Return [X, Y] of the center of cell containing provided text 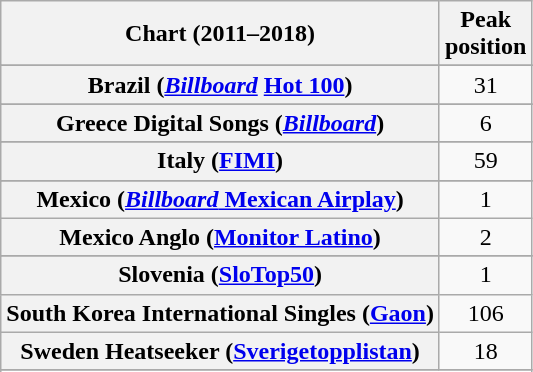
Italy (FIMI) [220, 161]
Slovenia (SloTop50) [220, 275]
31 [485, 85]
Peakposition [485, 34]
Mexico Anglo (Monitor Latino) [220, 237]
Chart (2011–2018) [220, 34]
18 [485, 351]
2 [485, 237]
South Korea International Singles (Gaon) [220, 313]
6 [485, 123]
106 [485, 313]
Brazil (Billboard Hot 100) [220, 85]
Sweden Heatseeker (Sverigetopplistan) [220, 351]
59 [485, 161]
Greece Digital Songs (Billboard) [220, 123]
Mexico (Billboard Mexican Airplay) [220, 199]
